Scan for the cell matching the given text and deliver its (X, Y) coordinate at center. 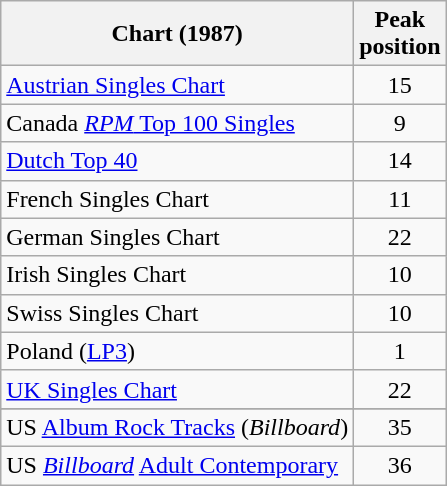
Austrian Singles Chart (178, 85)
Poland (LP3) (178, 351)
1 (400, 351)
German Singles Chart (178, 237)
French Singles Chart (178, 199)
UK Singles Chart (178, 389)
Chart (1987) (178, 34)
15 (400, 85)
Irish Singles Chart (178, 275)
Dutch Top 40 (178, 161)
Swiss Singles Chart (178, 313)
11 (400, 199)
14 (400, 161)
Canada RPM Top 100 Singles (178, 123)
36 (400, 465)
35 (400, 427)
US Billboard Adult Contemporary (178, 465)
Peakposition (400, 34)
US Album Rock Tracks (Billboard) (178, 427)
9 (400, 123)
